From the cell containing the given text, extract its center point as [x, y] coordinate. 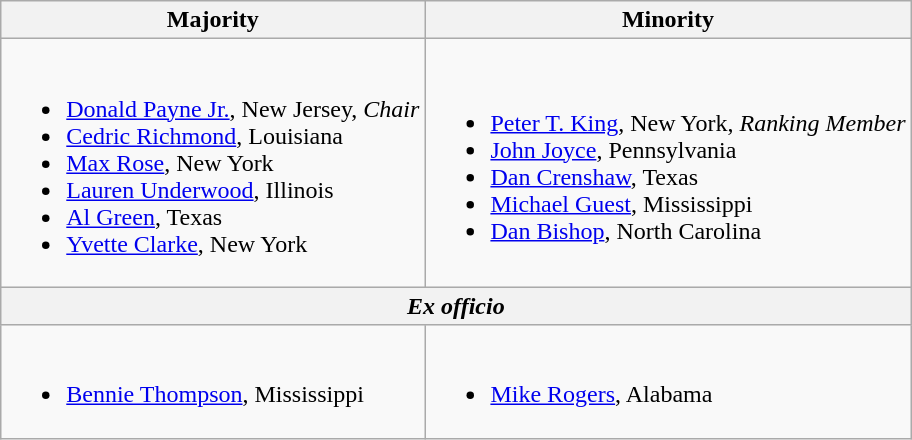
Mike Rogers, Alabama [668, 382]
Majority [213, 20]
Minority [668, 20]
Bennie Thompson, Mississippi [213, 382]
Peter T. King, New York, Ranking MemberJohn Joyce, PennsylvaniaDan Crenshaw, TexasMichael Guest, MississippiDan Bishop, North Carolina [668, 163]
Ex officio [456, 306]
Donald Payne Jr., New Jersey, ChairCedric Richmond, LouisianaMax Rose, New YorkLauren Underwood, IllinoisAl Green, TexasYvette Clarke, New York [213, 163]
